Capture the cell that displays the provided text and extract its [x, y] central coordinate. 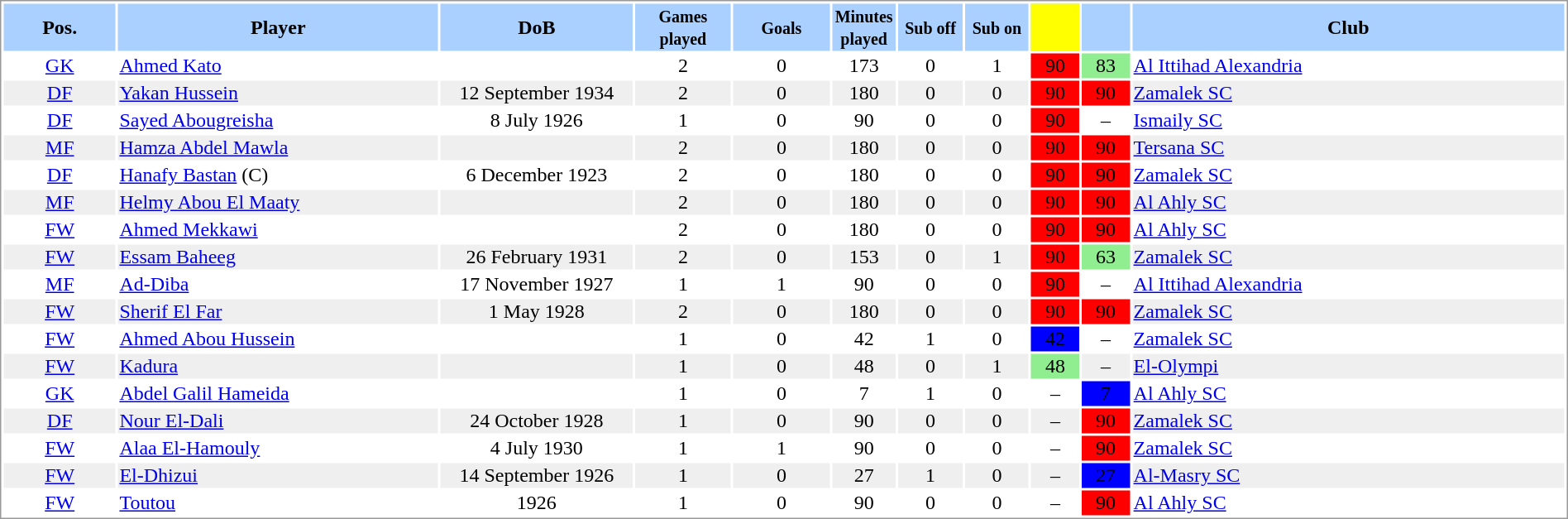
Abdel Galil Hameida [278, 393]
12 September 1934 [537, 94]
Yakan Hussein [278, 94]
Ahmed Mekkawi [278, 229]
Alaa El-Hamouly [278, 448]
63 [1106, 257]
Al-Masry SC [1348, 476]
Club [1348, 26]
Sub off [930, 26]
4 July 1930 [537, 448]
Toutou [278, 502]
24 October 1928 [537, 421]
Sherif El Far [278, 312]
Gamesplayed [683, 26]
Minutesplayed [863, 26]
Ahmed Abou Hussein [278, 339]
1 May 1928 [537, 312]
Sub on [997, 26]
Nour El-Dali [278, 421]
153 [863, 257]
Hanafy Bastan (C) [278, 175]
Tersana SC [1348, 148]
17 November 1927 [537, 284]
Ismaily SC [1348, 120]
Helmy Abou El Maaty [278, 203]
14 September 1926 [537, 476]
Hamza Abdel Mawla [278, 148]
Ahmed Kato [278, 65]
173 [863, 65]
Pos. [60, 26]
83 [1106, 65]
El-Olympi [1348, 367]
1926 [537, 502]
Ad-Diba [278, 284]
Player [278, 26]
8 July 1926 [537, 120]
Kadura [278, 367]
6 December 1923 [537, 175]
26 February 1931 [537, 257]
Sayed Abougreisha [278, 120]
Goals [782, 26]
DoB [537, 26]
El-Dhizui [278, 476]
Essam Baheeg [278, 257]
